Locate the cell with the specified text and output its (X, Y) center coordinate. 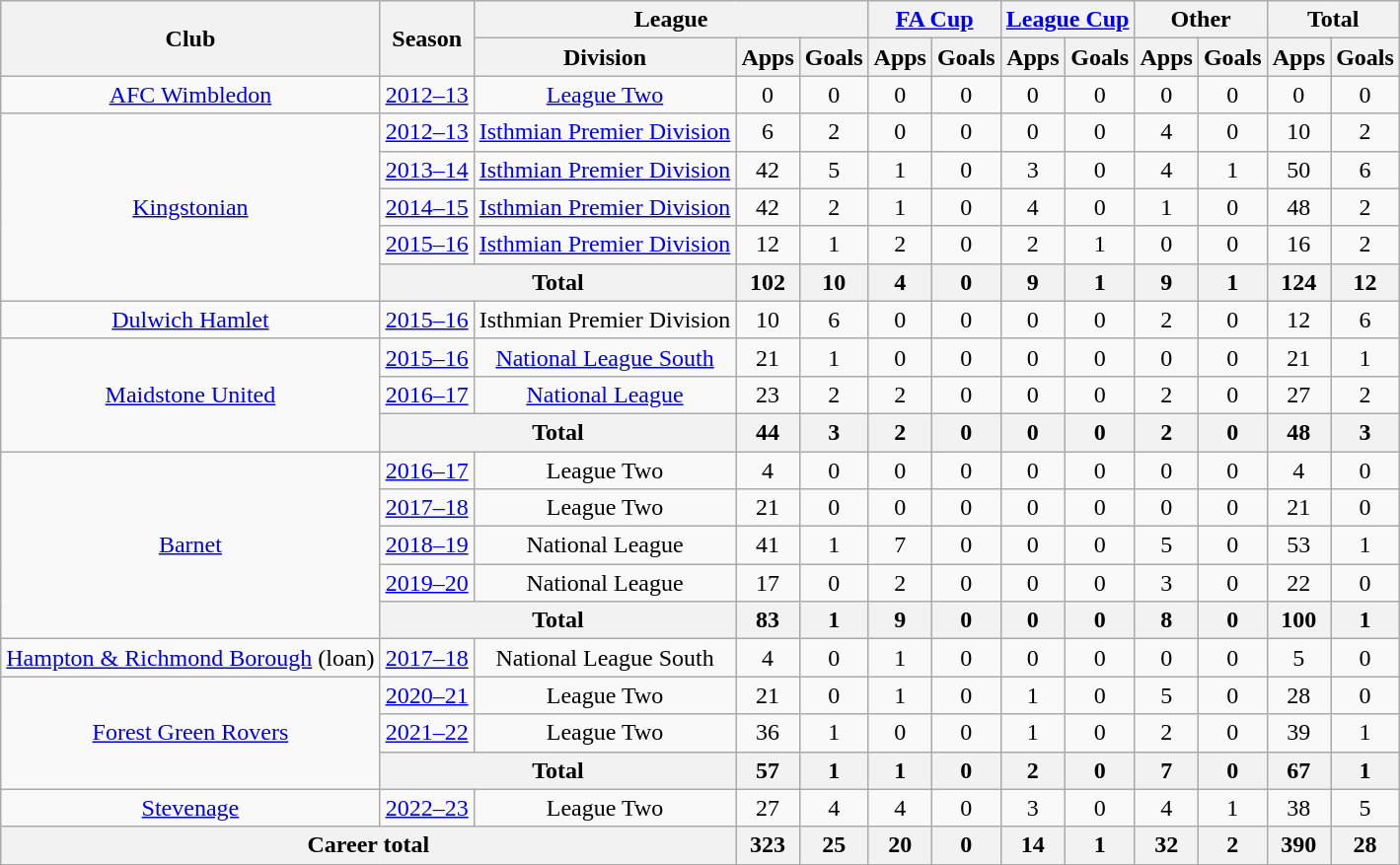
67 (1298, 770)
2021–22 (426, 733)
16 (1298, 245)
League Cup (1068, 20)
AFC Wimbledon (190, 95)
390 (1298, 845)
20 (900, 845)
2022–23 (426, 808)
Division (605, 57)
Club (190, 38)
14 (1032, 845)
23 (768, 395)
39 (1298, 733)
2018–19 (426, 545)
38 (1298, 808)
17 (768, 583)
2014–15 (426, 207)
2019–20 (426, 583)
Barnet (190, 545)
Maidstone United (190, 395)
FA Cup (934, 20)
50 (1298, 170)
Hampton & Richmond Borough (loan) (190, 658)
102 (768, 282)
Other (1201, 20)
32 (1166, 845)
Forest Green Rovers (190, 733)
Career total (369, 845)
83 (768, 620)
124 (1298, 282)
44 (768, 432)
57 (768, 770)
8 (1166, 620)
25 (834, 845)
22 (1298, 583)
Dulwich Hamlet (190, 320)
2020–21 (426, 695)
Season (426, 38)
36 (768, 733)
Kingstonian (190, 207)
100 (1298, 620)
2013–14 (426, 170)
53 (1298, 545)
League (671, 20)
323 (768, 845)
Stevenage (190, 808)
41 (768, 545)
